Provide the (x, y) coordinate of the cell's center where the given text is located.  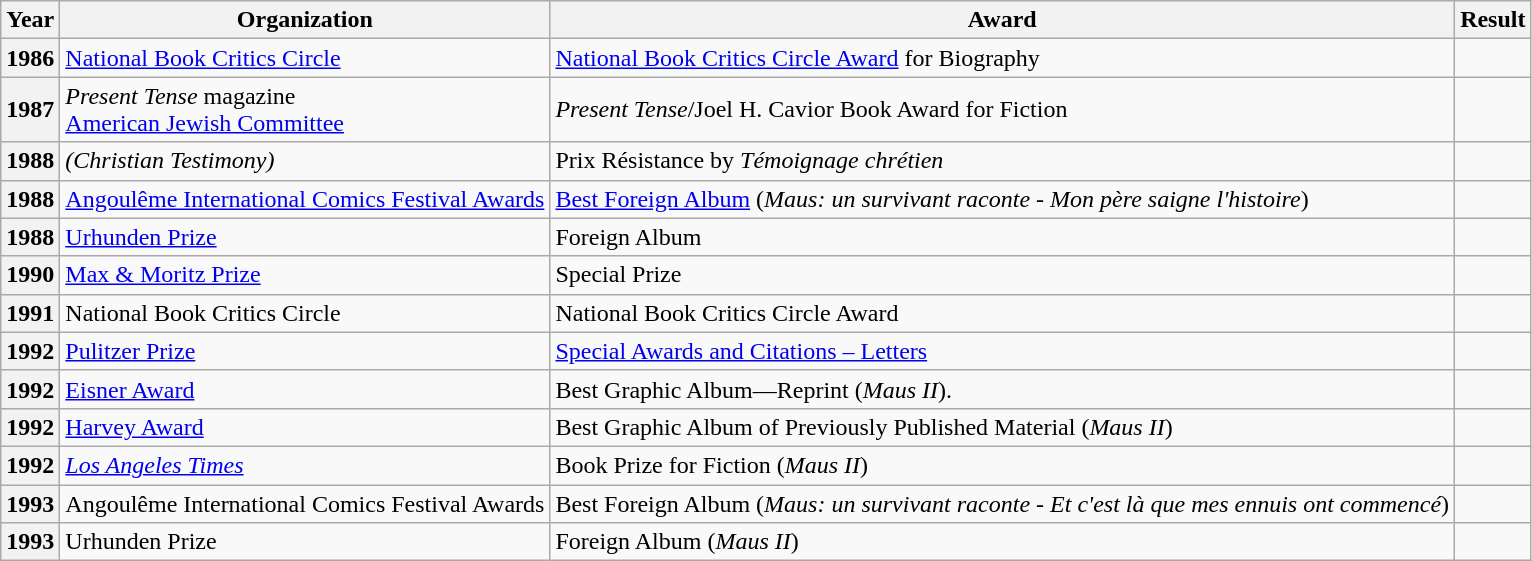
Year (30, 20)
Special Awards and Citations – Letters (1002, 351)
1986 (30, 58)
Eisner Award (305, 389)
Best Graphic Album—Reprint (Maus II). (1002, 389)
Pulitzer Prize (305, 351)
1991 (30, 313)
Present Tense magazineAmerican Jewish Committee (305, 110)
Present Tense/Joel H. Cavior Book Award for Fiction (1002, 110)
Best Foreign Album (Maus: un survivant raconte - Mon père saigne l'histoire) (1002, 199)
Book Prize for Fiction (Maus II) (1002, 465)
Foreign Album (1002, 237)
Special Prize (1002, 275)
National Book Critics Circle Award (1002, 313)
1990 (30, 275)
Organization (305, 20)
Prix Résistance by Témoignage chrétien (1002, 161)
Award (1002, 20)
Harvey Award (305, 427)
Result (1493, 20)
1987 (30, 110)
National Book Critics Circle Award for Biography (1002, 58)
(Christian Testimony) (305, 161)
Max & Moritz Prize (305, 275)
Best Foreign Album (Maus: un survivant raconte - Et c'est là que mes ennuis ont commencé) (1002, 503)
Los Angeles Times (305, 465)
Foreign Album (Maus II) (1002, 542)
Best Graphic Album of Previously Published Material (Maus II) (1002, 427)
